From the cell containing the given text, extract its center point as [x, y] coordinate. 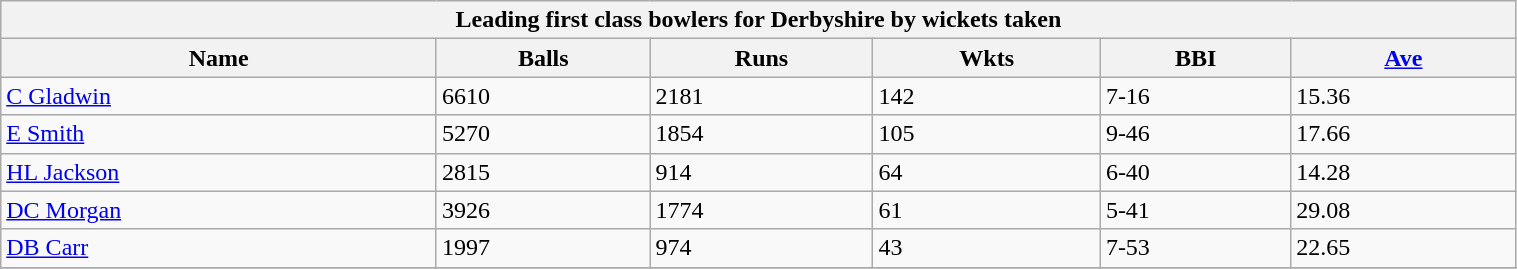
HL Jackson [219, 172]
22.65 [1404, 248]
1854 [762, 134]
Balls [543, 58]
9-46 [1195, 134]
DB Carr [219, 248]
142 [986, 96]
1774 [762, 210]
105 [986, 134]
5-41 [1195, 210]
17.66 [1404, 134]
3926 [543, 210]
2181 [762, 96]
15.36 [1404, 96]
Runs [762, 58]
43 [986, 248]
E Smith [219, 134]
29.08 [1404, 210]
14.28 [1404, 172]
914 [762, 172]
BBI [1195, 58]
6610 [543, 96]
1997 [543, 248]
Name [219, 58]
2815 [543, 172]
Leading first class bowlers for Derbyshire by wickets taken [758, 20]
5270 [543, 134]
7-16 [1195, 96]
64 [986, 172]
C Gladwin [219, 96]
DC Morgan [219, 210]
7-53 [1195, 248]
Ave [1404, 58]
61 [986, 210]
974 [762, 248]
Wkts [986, 58]
6-40 [1195, 172]
